Detect which cell encompasses the target text, then output its [X, Y] center coordinate. 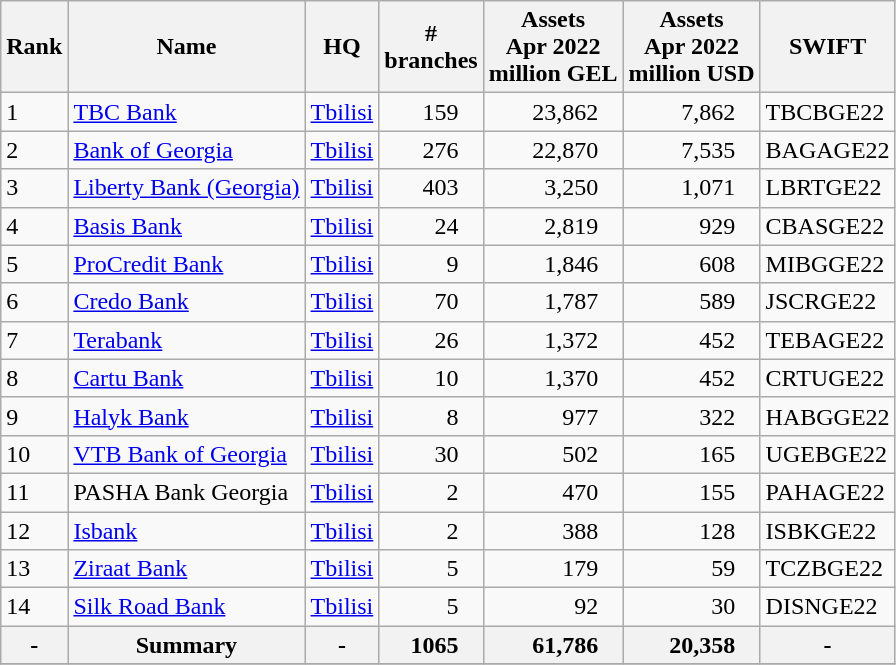
Ziraat Bank [186, 569]
Assets Apr 2022 million USD [692, 47]
7,862 [692, 112]
11 [34, 492]
Bank of Georgia [186, 150]
1065 [431, 645]
589 [692, 302]
929 [692, 226]
26 [431, 340]
CRTUGE22 [828, 378]
7,535 [692, 150]
TBC Bank [186, 112]
HABGGE22 [828, 416]
Assets Apr 2022 million GEL [553, 47]
DISNGE22 [828, 607]
Liberty Bank (Georgia) [186, 188]
128 [692, 531]
CBASGE22 [828, 226]
Cartu Bank [186, 378]
470 [553, 492]
22,870 [553, 150]
1,787 [553, 302]
SWIFT [828, 47]
7 [34, 340]
1,846 [553, 264]
1,370 [553, 378]
159 [431, 112]
PAHAGE22 [828, 492]
70 [431, 302]
ProCredit Bank [186, 264]
155 [692, 492]
165 [692, 454]
403 [431, 188]
PASHA Bank Georgia [186, 492]
JSCRGE22 [828, 302]
MIBGGE22 [828, 264]
TBCBGE22 [828, 112]
1,372 [553, 340]
Isbank [186, 531]
3,250 [553, 188]
Basis Bank [186, 226]
BAGAGE22 [828, 150]
HQ [342, 47]
ISBKGE22 [828, 531]
TEBAGE22 [828, 340]
23,862 [553, 112]
24 [431, 226]
20,358 [692, 645]
2,819 [553, 226]
12 [34, 531]
1 [34, 112]
61,786 [553, 645]
Credo Bank [186, 302]
UGEBGE22 [828, 454]
13 [34, 569]
Rank [34, 47]
Halyk Bank [186, 416]
4 [34, 226]
6 [34, 302]
977 [553, 416]
Silk Road Bank [186, 607]
14 [34, 607]
TCZBGE22 [828, 569]
Name [186, 47]
608 [692, 264]
1,071 [692, 188]
276 [431, 150]
502 [553, 454]
322 [692, 416]
VTB Bank of Georgia [186, 454]
388 [553, 531]
Summary [186, 645]
92 [553, 607]
59 [692, 569]
Terabank [186, 340]
# branches [431, 47]
LBRTGE22 [828, 188]
3 [34, 188]
179 [553, 569]
